Capture the cell that displays the provided text and extract its (X, Y) central coordinate. 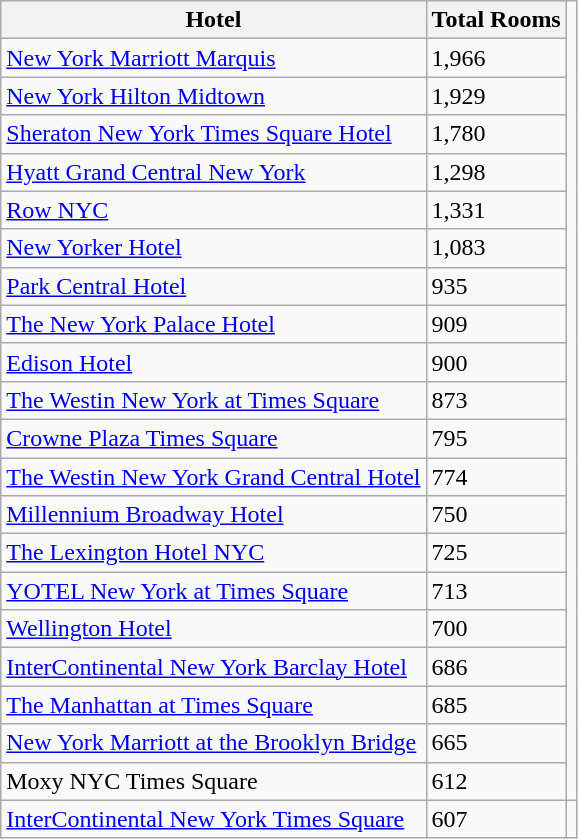
Hyatt Grand Central New York (214, 172)
YOTEL New York at Times Square (214, 591)
713 (496, 591)
700 (496, 629)
665 (496, 743)
1,780 (496, 134)
The Westin New York at Times Square (214, 400)
900 (496, 362)
612 (496, 781)
InterContinental New York Barclay Hotel (214, 667)
Edison Hotel (214, 362)
Total Rooms (496, 20)
1,298 (496, 172)
1,083 (496, 248)
The Manhattan at Times Square (214, 705)
Hotel (214, 20)
774 (496, 477)
685 (496, 705)
Millennium Broadway Hotel (214, 515)
New York Marriott Marquis (214, 58)
The Lexington Hotel NYC (214, 553)
InterContinental New York Times Square (214, 819)
935 (496, 286)
750 (496, 515)
New York Marriott at the Brooklyn Bridge (214, 743)
Park Central Hotel (214, 286)
1,929 (496, 96)
New Yorker Hotel (214, 248)
The New York Palace Hotel (214, 324)
795 (496, 438)
New York Hilton Midtown (214, 96)
1,966 (496, 58)
The Westin New York Grand Central Hotel (214, 477)
686 (496, 667)
725 (496, 553)
1,331 (496, 210)
607 (496, 819)
Moxy NYC Times Square (214, 781)
Row NYC (214, 210)
Wellington Hotel (214, 629)
Sheraton New York Times Square Hotel (214, 134)
873 (496, 400)
909 (496, 324)
Crowne Plaza Times Square (214, 438)
